Return the (X, Y) coordinate for the center point of the cell that contains the specified text.  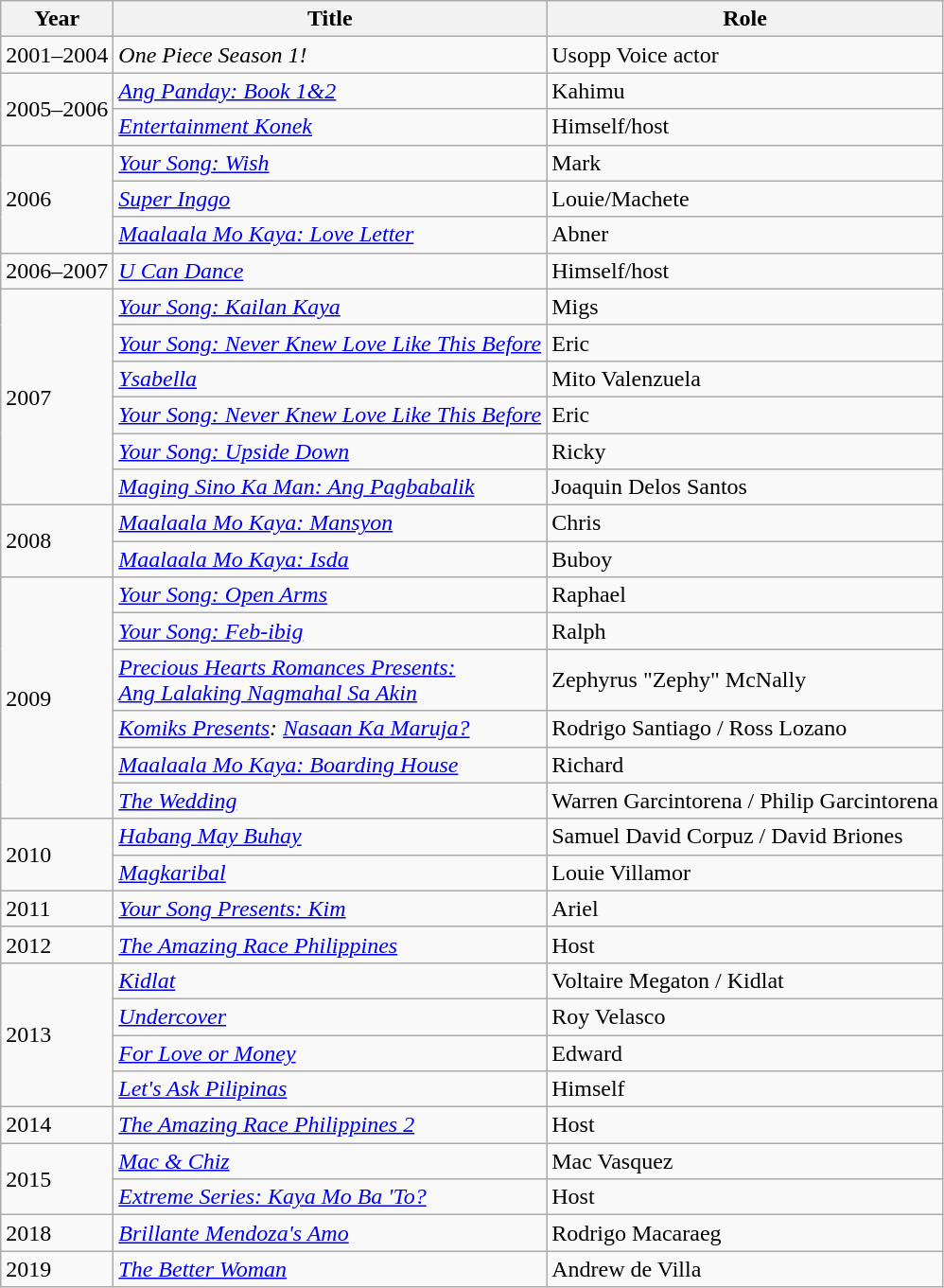
2018 (57, 1233)
Entertainment Konek (330, 127)
Your Song: Open Arms (330, 595)
Roy Velasco (745, 1016)
2006 (57, 199)
Mark (745, 163)
2013 (57, 1034)
Habang May Buhay (330, 837)
Louie Villamor (745, 873)
For Love or Money (330, 1053)
Ralph (745, 631)
Louie/Machete (745, 199)
Precious Hearts Romances Presents:Ang Lalaking Nagmahal Sa Akin (330, 679)
Undercover (330, 1016)
Raphael (745, 595)
2007 (57, 397)
U Can Dance (330, 271)
Maalaala Mo Kaya: Love Letter (330, 235)
Mac & Chiz (330, 1161)
The Wedding (330, 801)
Ricky (745, 451)
Himself (745, 1089)
Usopp Voice actor (745, 55)
Joaquin Delos Santos (745, 487)
Kidlat (330, 980)
Maalaala Mo Kaya: Mansyon (330, 523)
2001–2004 (57, 55)
Komiks Presents: Nasaan Ka Maruja? (330, 729)
Kahimu (745, 91)
Richard (745, 765)
The Amazing Race Philippines 2 (330, 1125)
Voltaire Megaton / Kidlat (745, 980)
2005–2006 (57, 109)
Samuel David Corpuz / David Briones (745, 837)
Rodrigo Santiago / Ross Lozano (745, 729)
Mac Vasquez (745, 1161)
The Better Woman (330, 1269)
2006–2007 (57, 271)
Extreme Series: Kaya Mo Ba 'To? (330, 1197)
Brillante Mendoza's Amo (330, 1233)
The Amazing Race Philippines (330, 944)
Abner (745, 235)
2012 (57, 944)
Rodrigo Macaraeg (745, 1233)
Ang Panday: Book 1&2 (330, 91)
2014 (57, 1125)
Let's Ask Pilipinas (330, 1089)
2008 (57, 541)
2015 (57, 1179)
Title (330, 19)
Maalaala Mo Kaya: Isda (330, 559)
Year (57, 19)
Super Inggo (330, 199)
Mito Valenzuela (745, 379)
Andrew de Villa (745, 1269)
Maging Sino Ka Man: Ang Pagbabalik (330, 487)
2019 (57, 1269)
2009 (57, 698)
Magkaribal (330, 873)
Role (745, 19)
Zephyrus "Zephy" McNally (745, 679)
Migs (745, 307)
Your Song Presents: Kim (330, 909)
Ysabella (330, 379)
Your Song: Kailan Kaya (330, 307)
Your Song: Upside Down (330, 451)
Your Song: Wish (330, 163)
Edward (745, 1053)
Buboy (745, 559)
Your Song: Feb-ibig (330, 631)
Chris (745, 523)
Ariel (745, 909)
Maalaala Mo Kaya: Boarding House (330, 765)
Warren Garcintorena / Philip Garcintorena (745, 801)
One Piece Season 1! (330, 55)
2010 (57, 855)
2011 (57, 909)
